Output the (X, Y) coordinate of the center of the cell containing the given text.  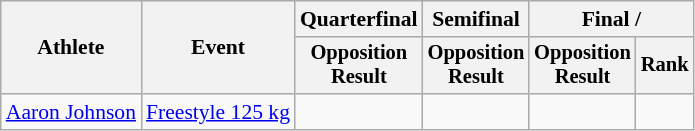
Event (218, 48)
Quarterfinal (359, 19)
Athlete (71, 48)
Final / (611, 19)
Freestyle 125 kg (218, 112)
Rank (665, 66)
Aaron Johnson (71, 112)
Semifinal (476, 19)
